Scan for the cell matching the given text and deliver its (X, Y) coordinate at center. 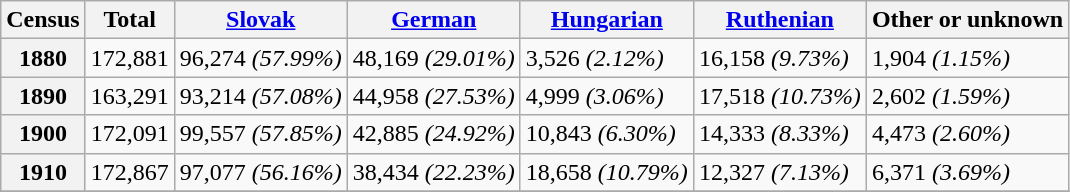
12,327 (7.13%) (780, 172)
1900 (43, 134)
1,904 (1.15%) (967, 58)
1910 (43, 172)
1880 (43, 58)
4,999 (3.06%) (606, 96)
Total (130, 20)
42,885 (24.92%) (434, 134)
14,333 (8.33%) (780, 134)
17,518 (10.73%) (780, 96)
3,526 (2.12%) (606, 58)
97,077 (56.16%) (260, 172)
172,091 (130, 134)
93,214 (57.08%) (260, 96)
99,557 (57.85%) (260, 134)
4,473 (2.60%) (967, 134)
44,958 (27.53%) (434, 96)
16,158 (9.73%) (780, 58)
Hungarian (606, 20)
Other or unknown (967, 20)
1890 (43, 96)
163,291 (130, 96)
Census (43, 20)
96,274 (57.99%) (260, 58)
Ruthenian (780, 20)
2,602 (1.59%) (967, 96)
172,881 (130, 58)
38,434 (22.23%) (434, 172)
10,843 (6.30%) (606, 134)
48,169 (29.01%) (434, 58)
6,371 (3.69%) (967, 172)
18,658 (10.79%) (606, 172)
172,867 (130, 172)
Slovak (260, 20)
German (434, 20)
